Capture the cell that displays the provided text and extract its (x, y) central coordinate. 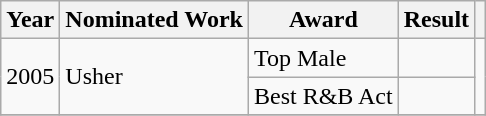
2005 (30, 77)
Year (30, 20)
Result (436, 20)
Award (323, 20)
Top Male (323, 58)
Nominated Work (154, 20)
Usher (154, 77)
Best R&B Act (323, 96)
